Capture the cell that displays the provided text and extract its (X, Y) central coordinate. 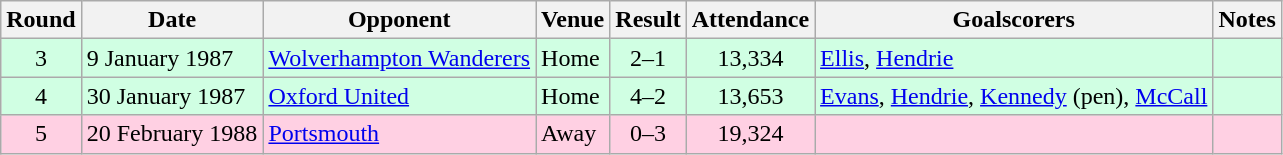
Attendance (750, 20)
4–2 (648, 96)
19,324 (750, 134)
Wolverhampton Wanderers (400, 58)
Away (573, 134)
Oxford United (400, 96)
9 January 1987 (172, 58)
Opponent (400, 20)
5 (41, 134)
Round (41, 20)
13,334 (750, 58)
20 February 1988 (172, 134)
2–1 (648, 58)
Evans, Hendrie, Kennedy (pen), McCall (1014, 96)
Result (648, 20)
Notes (1247, 20)
Goalscorers (1014, 20)
4 (41, 96)
30 January 1987 (172, 96)
Venue (573, 20)
13,653 (750, 96)
Ellis, Hendrie (1014, 58)
Date (172, 20)
3 (41, 58)
Portsmouth (400, 134)
0–3 (648, 134)
